Pinpoint the cell where the given text exists, returning its (X, Y) midpoint coordinate. 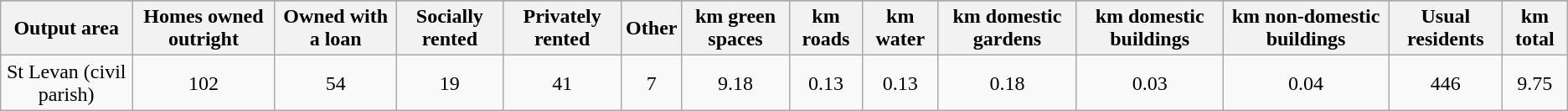
446 (1446, 82)
km domestic gardens (1008, 29)
Other (652, 29)
km water (900, 29)
54 (335, 82)
km domestic buildings (1149, 29)
19 (450, 82)
St Levan (civil parish) (67, 82)
km non-domestic buildings (1306, 29)
km total (1535, 29)
0.18 (1008, 82)
41 (563, 82)
Homes owned outright (204, 29)
0.03 (1149, 82)
9.75 (1535, 82)
km roads (826, 29)
Socially rented (450, 29)
km green spaces (735, 29)
9.18 (735, 82)
Privately rented (563, 29)
Usual residents (1446, 29)
Output area (67, 29)
0.04 (1306, 82)
102 (204, 82)
7 (652, 82)
Owned with a loan (335, 29)
